Pinpoint the cell where the given text exists, returning its (x, y) midpoint coordinate. 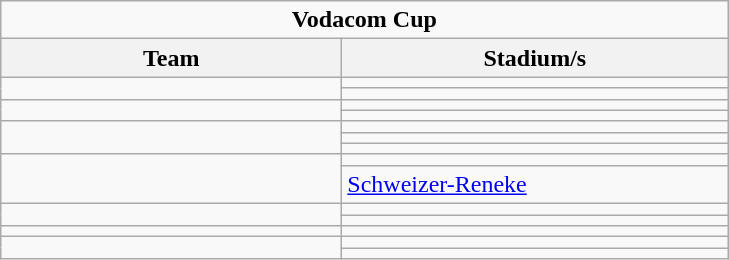
Schweizer-Reneke (535, 184)
Team (172, 58)
Vodacom Cup (364, 20)
Stadium/s (535, 58)
